For the text-containing cell, return its midpoint in (x, y) coordinate format. 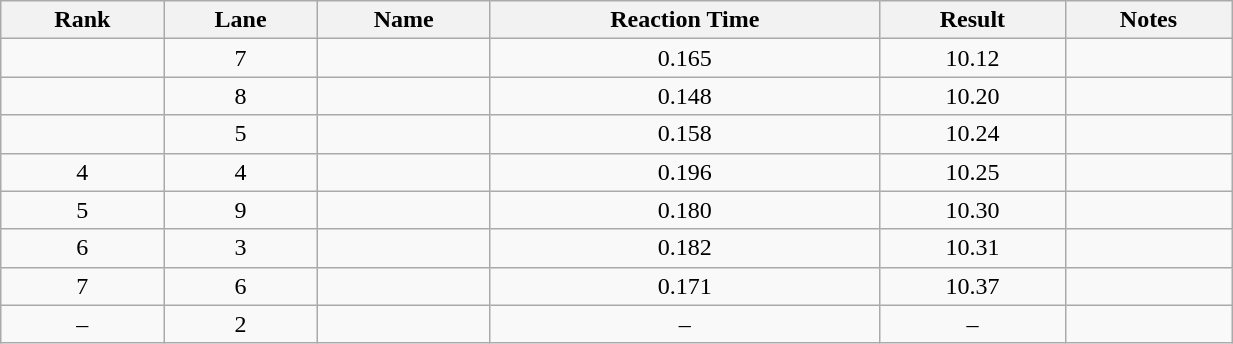
2 (240, 324)
Notes (1148, 20)
10.31 (972, 248)
Rank (82, 20)
3 (240, 248)
Lane (240, 20)
0.165 (684, 58)
Reaction Time (684, 20)
10.12 (972, 58)
Result (972, 20)
0.158 (684, 134)
9 (240, 210)
8 (240, 96)
0.180 (684, 210)
Name (404, 20)
0.171 (684, 286)
10.20 (972, 96)
10.24 (972, 134)
10.25 (972, 172)
0.148 (684, 96)
0.182 (684, 248)
10.37 (972, 286)
0.196 (684, 172)
10.30 (972, 210)
